For the text-containing cell, return its midpoint in (X, Y) coordinate format. 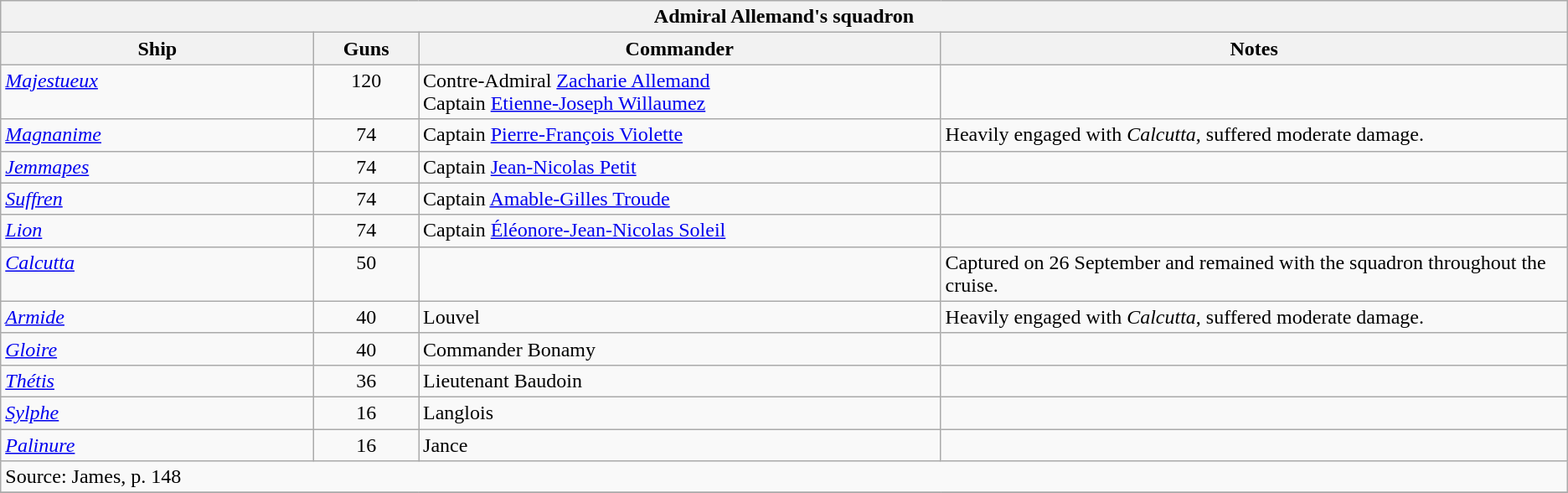
Captain Jean-Nicolas Petit (680, 167)
50 (367, 273)
Majestueux (157, 92)
Louvel (680, 317)
Notes (1254, 49)
Gloire (157, 349)
Commander (680, 49)
Captain Pierre-François Violette (680, 135)
Source: James, p. 148 (784, 477)
Magnanime (157, 135)
Suffren (157, 199)
Guns (367, 49)
Lion (157, 231)
Langlois (680, 413)
Sylphe (157, 413)
Contre-Admiral Zacharie AllemandCaptain Etienne-Joseph Willaumez (680, 92)
Lieutenant Baudoin (680, 381)
Captain Éléonore-Jean-Nicolas Soleil (680, 231)
120 (367, 92)
Captured on 26 September and remained with the squadron throughout the cruise. (1254, 273)
Thétis (157, 381)
Commander Bonamy (680, 349)
Jemmapes (157, 167)
Ship (157, 49)
Admiral Allemand's squadron (784, 17)
Jance (680, 445)
Calcutta (157, 273)
Palinure (157, 445)
Armide (157, 317)
36 (367, 381)
Captain Amable-Gilles Troude (680, 199)
